Return [x, y] of the center of cell containing provided text 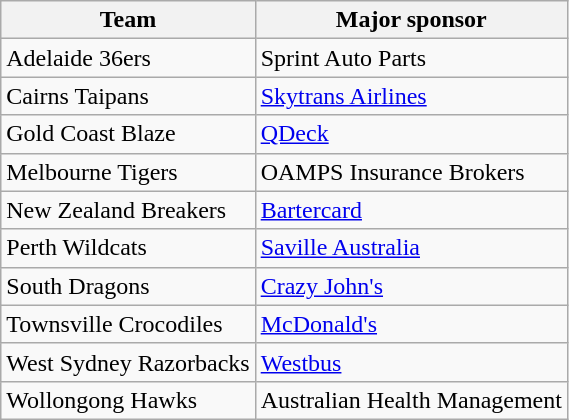
Gold Coast Blaze [128, 134]
South Dragons [128, 286]
Cairns Taipans [128, 96]
McDonald's [411, 324]
Team [128, 20]
Melbourne Tigers [128, 172]
West Sydney Razorbacks [128, 362]
Sprint Auto Parts [411, 58]
Adelaide 36ers [128, 58]
Townsville Crocodiles [128, 324]
OAMPS Insurance Brokers [411, 172]
QDeck [411, 134]
Bartercard [411, 210]
Major sponsor [411, 20]
Crazy John's [411, 286]
Westbus [411, 362]
New Zealand Breakers [128, 210]
Perth Wildcats [128, 248]
Skytrans Airlines [411, 96]
Australian Health Management [411, 400]
Saville Australia [411, 248]
Wollongong Hawks [128, 400]
